Return [x, y] of the center of cell containing provided text 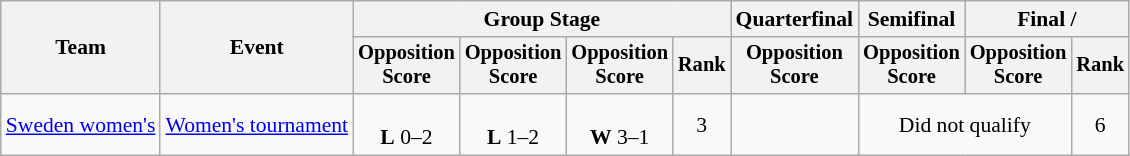
Quarterfinal [795, 19]
Group Stage [542, 19]
L 0–2 [406, 124]
L 1–2 [514, 124]
Sweden women's [81, 124]
6 [1100, 124]
Team [81, 48]
W 3–1 [620, 124]
3 [702, 124]
Semifinal [912, 19]
Final / [1047, 19]
Event [256, 48]
Women's tournament [256, 124]
Did not qualify [964, 124]
